For the text-containing cell, return its midpoint in [x, y] coordinate format. 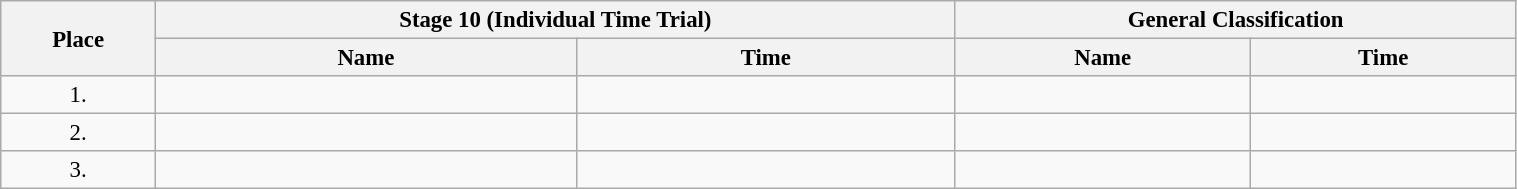
3. [78, 170]
Place [78, 38]
1. [78, 95]
Stage 10 (Individual Time Trial) [555, 20]
General Classification [1236, 20]
2. [78, 133]
